From the cell containing the given text, extract its center point as [x, y] coordinate. 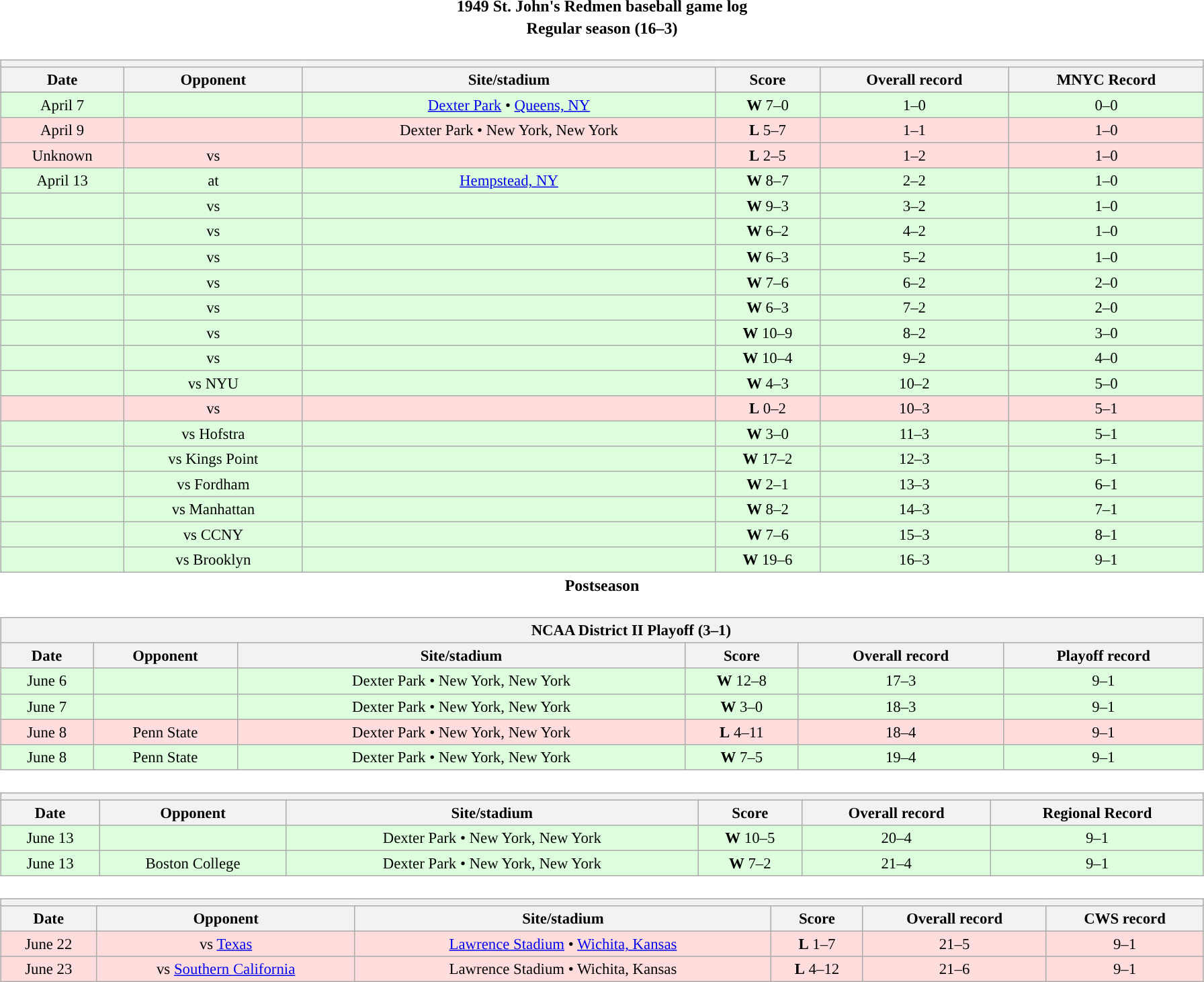
NCAA District II Playoff (3–1) [602, 630]
vs CCNY [214, 535]
3–0 [1107, 333]
8–1 [1107, 535]
W 6–2 [767, 231]
April 7 [62, 105]
vs Kings Point [214, 459]
June 22 [48, 944]
at [214, 181]
20–4 [896, 837]
W 7–0 [767, 105]
W 8–2 [767, 509]
Dexter Park • Queens, NY [509, 105]
6–2 [914, 282]
vs Southern California [226, 969]
vs Manhattan [214, 509]
Unknown [62, 156]
0–0 [1107, 105]
Playoff record [1103, 656]
June 6 [47, 681]
L 5–7 [767, 130]
Regional Record [1098, 813]
April 13 [62, 181]
W 8–7 [767, 181]
19–4 [900, 757]
10–3 [914, 409]
5–2 [914, 257]
MNYC Record [1107, 80]
10–2 [914, 383]
W 17–2 [767, 459]
L 0–2 [767, 409]
3–2 [914, 206]
vs Hofstra [214, 434]
April 9 [62, 130]
CWS record [1125, 919]
W 2–1 [767, 484]
8–2 [914, 333]
vs Fordham [214, 484]
18–3 [900, 706]
W 7–5 [742, 757]
6–1 [1107, 484]
1–1 [914, 130]
W 19–6 [767, 560]
17–3 [900, 681]
21–5 [954, 944]
June 23 [48, 969]
W 4–3 [767, 383]
1–2 [914, 156]
L 4–11 [742, 732]
L 4–12 [817, 969]
18–4 [900, 732]
11–3 [914, 434]
16–3 [914, 560]
7–1 [1107, 509]
vs NYU [214, 383]
W 10–4 [767, 358]
7–2 [914, 307]
9–2 [914, 358]
4–2 [914, 231]
W 10–9 [767, 333]
vs Texas [226, 944]
2–2 [914, 181]
5–0 [1107, 383]
4–0 [1107, 358]
L 2–5 [767, 156]
Boston College [192, 863]
15–3 [914, 535]
Hempstead, NY [509, 181]
June 7 [47, 706]
W 12–8 [742, 681]
13–3 [914, 484]
21–6 [954, 969]
L 1–7 [817, 944]
vs Brooklyn [214, 560]
14–3 [914, 509]
12–3 [914, 459]
W 7–2 [750, 863]
W 10–5 [750, 837]
21–4 [896, 863]
W 9–3 [767, 206]
